Locate the cell with the specified text and output its (x, y) center coordinate. 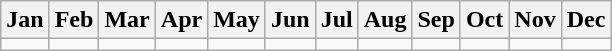
Jan (25, 20)
May (237, 20)
Jun (290, 20)
Aug (385, 20)
Oct (484, 20)
Mar (127, 20)
Nov (535, 20)
Feb (74, 20)
Sep (436, 20)
Jul (336, 20)
Dec (586, 20)
Apr (181, 20)
